Find where the given text appears and provide that cell's center as (x, y) coordinate. 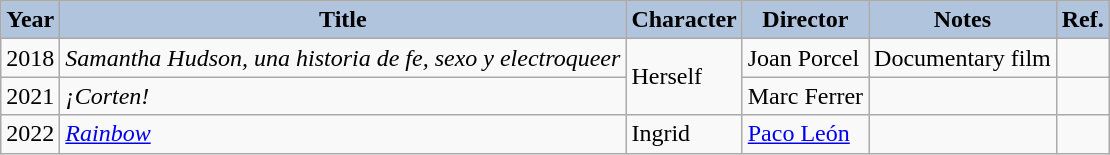
Ingrid (684, 134)
Ref. (1082, 20)
Marc Ferrer (805, 96)
Notes (963, 20)
Joan Porcel (805, 58)
2018 (30, 58)
Year (30, 20)
Character (684, 20)
Documentary film (963, 58)
Samantha Hudson, una historia de fe, sexo y electroqueer (343, 58)
¡Corten! (343, 96)
2022 (30, 134)
Director (805, 20)
Herself (684, 77)
2021 (30, 96)
Rainbow (343, 134)
Paco León (805, 134)
Title (343, 20)
